Pinpoint the cell where the given text exists, returning its [x, y] midpoint coordinate. 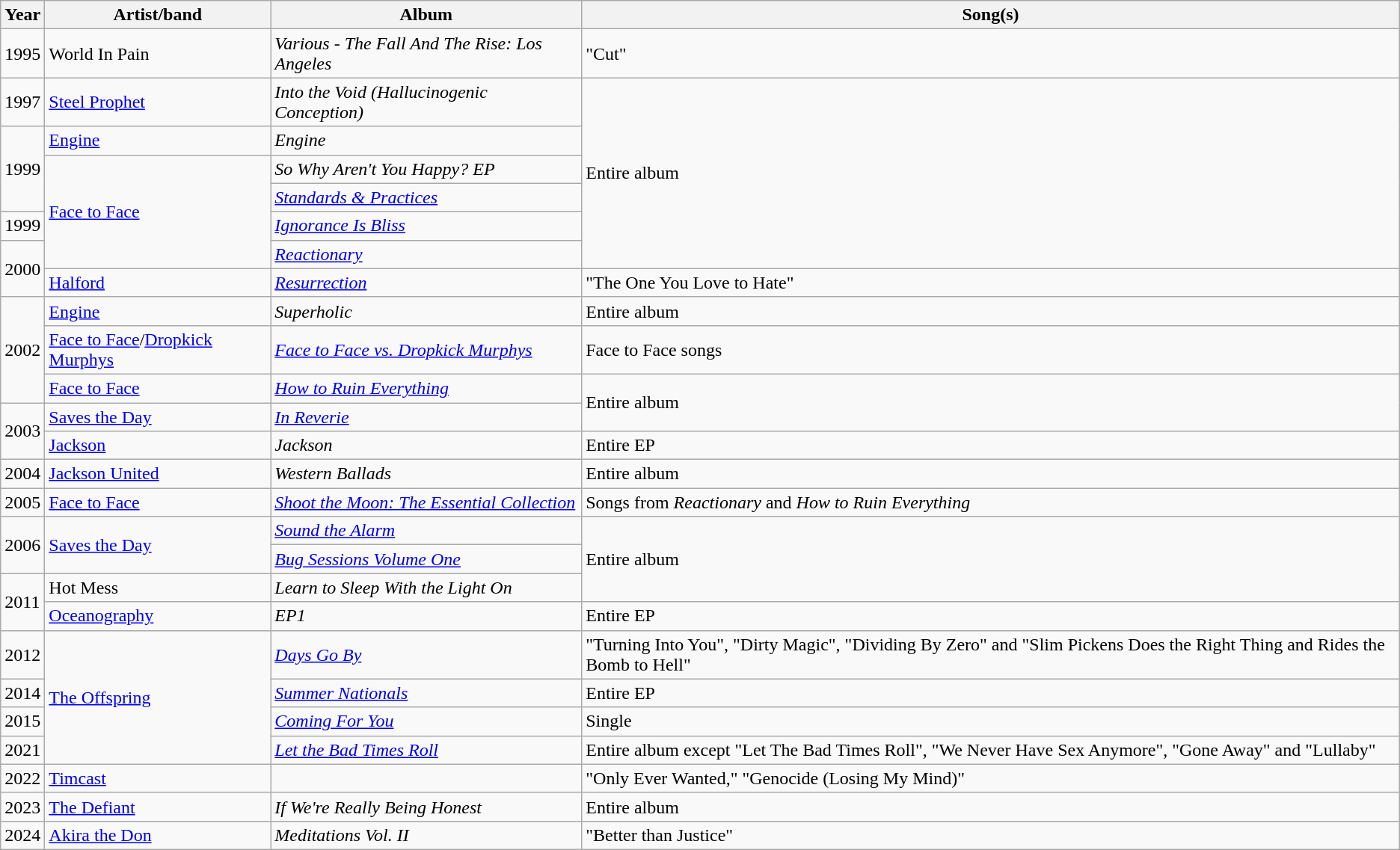
2002 [22, 350]
Year [22, 15]
Halford [158, 283]
2005 [22, 502]
Coming For You [426, 721]
Face to Face/Dropkick Murphys [158, 350]
Learn to Sleep With the Light On [426, 588]
World In Pain [158, 54]
1995 [22, 54]
"Turning Into You", "Dirty Magic", "Dividing By Zero" and "Slim Pickens Does the Right Thing and Rides the Bomb to Hell" [991, 655]
2006 [22, 545]
Sound the Alarm [426, 531]
2000 [22, 268]
So Why Aren't You Happy? EP [426, 169]
2014 [22, 693]
Akira the Don [158, 835]
1997 [22, 102]
Single [991, 721]
2011 [22, 602]
Resurrection [426, 283]
Shoot the Moon: The Essential Collection [426, 502]
Face to Face vs. Dropkick Murphys [426, 350]
2022 [22, 778]
2012 [22, 655]
Timcast [158, 778]
"Better than Justice" [991, 835]
Into the Void (Hallucinogenic Conception) [426, 102]
In Reverie [426, 416]
Various - The Fall And The Rise: Los Angeles [426, 54]
Reactionary [426, 254]
"The One You Love to Hate" [991, 283]
How to Ruin Everything [426, 388]
Days Go By [426, 655]
Standards & Practices [426, 197]
Summer Nationals [426, 693]
2004 [22, 474]
EP1 [426, 616]
Hot Mess [158, 588]
Oceanography [158, 616]
2003 [22, 431]
"Cut" [991, 54]
Steel Prophet [158, 102]
The Defiant [158, 807]
The Offspring [158, 697]
2015 [22, 721]
Western Ballads [426, 474]
Superholic [426, 311]
Face to Face songs [991, 350]
Album [426, 15]
Artist/band [158, 15]
Ignorance Is Bliss [426, 226]
2024 [22, 835]
Entire album except "Let The Bad Times Roll", "We Never Have Sex Anymore", "Gone Away" and "Lullaby" [991, 750]
"Only Ever Wanted," "Genocide (Losing My Mind)" [991, 778]
Bug Sessions Volume One [426, 559]
Songs from Reactionary and How to Ruin Everything [991, 502]
2021 [22, 750]
2023 [22, 807]
Let the Bad Times Roll [426, 750]
If We're Really Being Honest [426, 807]
Meditations Vol. II [426, 835]
Jackson United [158, 474]
Song(s) [991, 15]
